Extract the (X, Y) coordinate from the center of the cell holding the provided text.  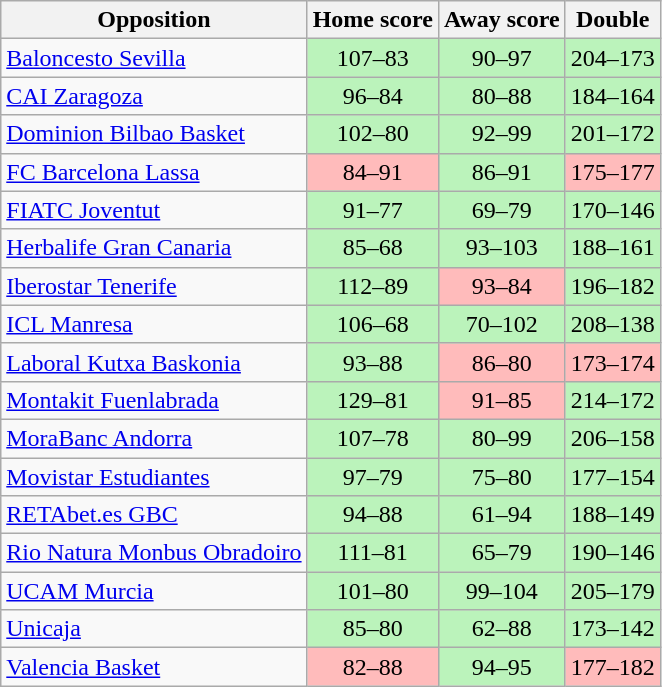
204–173 (612, 58)
97–79 (372, 477)
80–99 (502, 438)
ICL Manresa (154, 324)
65–79 (502, 553)
Laboral Kutxa Baskonia (154, 362)
84–91 (372, 172)
91–85 (502, 400)
UCAM Murcia (154, 591)
177–154 (612, 477)
177–182 (612, 667)
69–79 (502, 210)
RETAbet.es GBC (154, 515)
175–177 (612, 172)
184–164 (612, 96)
Herbalife Gran Canaria (154, 248)
101–80 (372, 591)
90–97 (502, 58)
188–149 (612, 515)
70–102 (502, 324)
Home score (372, 20)
FC Barcelona Lassa (154, 172)
129–81 (372, 400)
Iberostar Tenerife (154, 286)
62–88 (502, 629)
170–146 (612, 210)
214–172 (612, 400)
208–138 (612, 324)
80–88 (502, 96)
205–179 (612, 591)
93–88 (372, 362)
92–99 (502, 134)
107–78 (372, 438)
106–68 (372, 324)
201–172 (612, 134)
Dominion Bilbao Basket (154, 134)
75–80 (502, 477)
82–88 (372, 667)
112–89 (372, 286)
93–84 (502, 286)
Baloncesto Sevilla (154, 58)
188–161 (612, 248)
111–81 (372, 553)
85–80 (372, 629)
61–94 (502, 515)
Double (612, 20)
107–83 (372, 58)
Montakit Fuenlabrada (154, 400)
190–146 (612, 553)
86–91 (502, 172)
196–182 (612, 286)
173–174 (612, 362)
Unicaja (154, 629)
86–80 (502, 362)
173–142 (612, 629)
85–68 (372, 248)
MoraBanc Andorra (154, 438)
99–104 (502, 591)
96–84 (372, 96)
206–158 (612, 438)
91–77 (372, 210)
93–103 (502, 248)
94–88 (372, 515)
CAI Zaragoza (154, 96)
Away score (502, 20)
Rio Natura Monbus Obradoiro (154, 553)
FIATC Joventut (154, 210)
94–95 (502, 667)
Opposition (154, 20)
Valencia Basket (154, 667)
Movistar Estudiantes (154, 477)
102–80 (372, 134)
